Output the [x, y] coordinate of the center of the cell containing the given text.  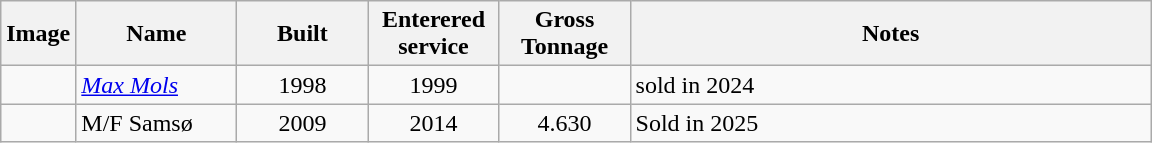
M/F Samsø [156, 123]
1999 [434, 85]
Gross Tonnage [564, 34]
4.630 [564, 123]
Built [302, 34]
Name [156, 34]
2014 [434, 123]
Notes [890, 34]
Enterered service [434, 34]
Sold in 2025 [890, 123]
Max Mols [156, 85]
Image [38, 34]
sold in 2024 [890, 85]
1998 [302, 85]
2009 [302, 123]
